Identify which cell holds the provided text, then report its [x, y] central coordinate. 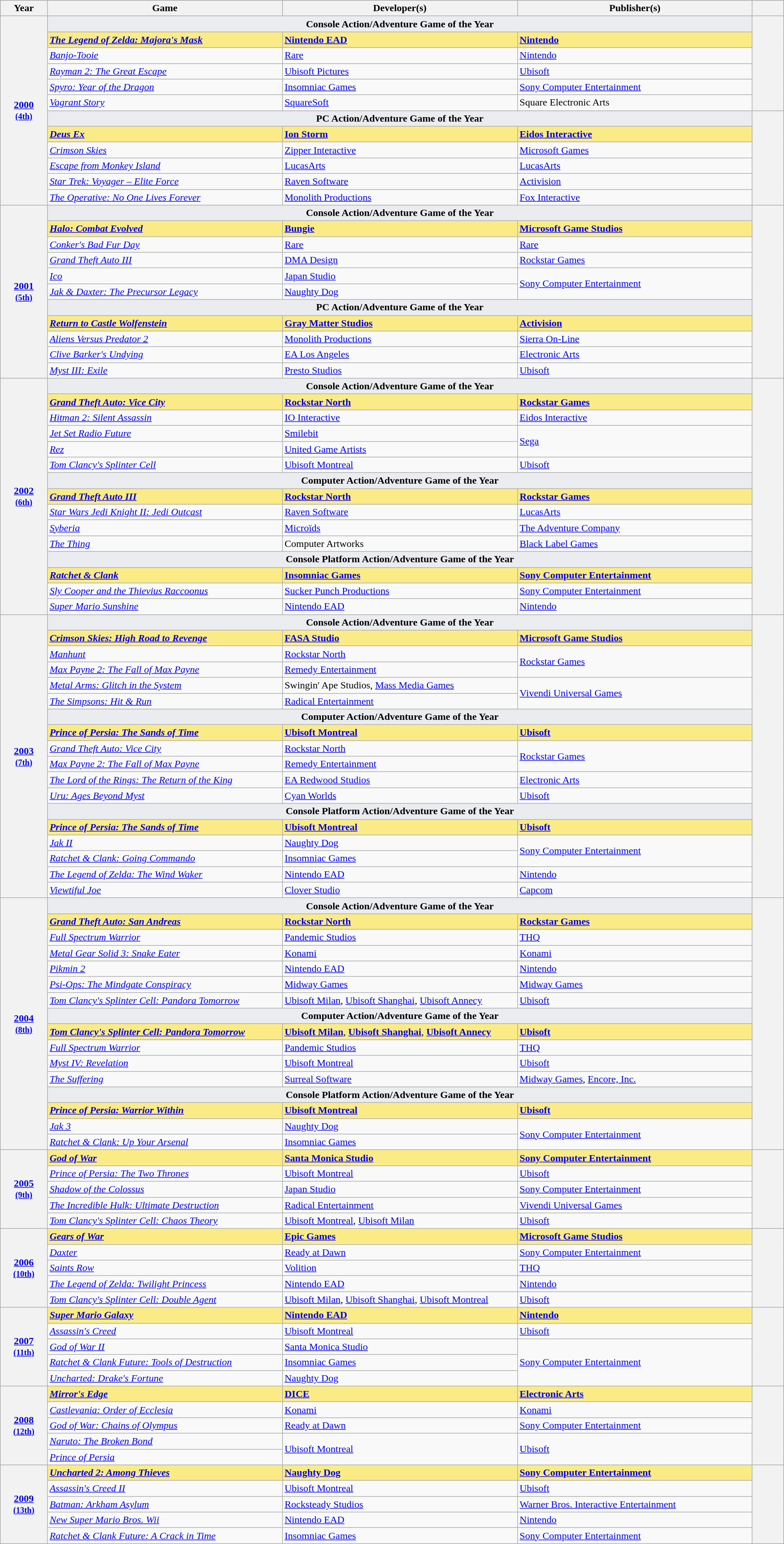
Midway Games, Encore, Inc. [635, 1079]
Jak II [165, 843]
Cyan Worlds [400, 796]
2003 (7th) [24, 756]
Publisher(s) [635, 8]
SquareSoft [400, 103]
Volition [400, 1268]
Tom Clancy's Splinter Cell: Chaos Theory [165, 1221]
Sega [635, 441]
Halo: Combat Evolved [165, 229]
Black Label Games [635, 544]
Fox Interactive [635, 197]
Clive Barker's Undying [165, 355]
Deus Ex [165, 134]
Ratchet & Clank Future: A Crack in Time [165, 1536]
Rayman 2: The Great Escape [165, 71]
Prince of Persia: Warrior Within [165, 1110]
Super Mario Sunshine [165, 607]
The Lord of the Rings: The Return of the King [165, 780]
The Legend of Zelda: The Wind Waker [165, 874]
Year [24, 8]
Jak & Daxter: The Precursor Legacy [165, 292]
Assassin's Creed [165, 1331]
2005 (9th) [24, 1189]
Sierra On-Line [635, 339]
Bungie [400, 229]
Conker's Bad Fur Day [165, 245]
Swingin' Ape Studios, Mass Media Games [400, 685]
2009 (13th) [24, 1504]
Batman: Arkham Asylum [165, 1504]
Shadow of the Colossus [165, 1189]
The Adventure Company [635, 528]
Ratchet & Clank: Up Your Arsenal [165, 1142]
Metal Gear Solid 3: Snake Eater [165, 953]
Return to Castle Wolfenstein [165, 323]
EA Los Angeles [400, 355]
Uncharted: Drake's Fortune [165, 1378]
Computer Artworks [400, 544]
2000 (4th) [24, 111]
2008 (12th) [24, 1425]
Sly Cooper and the Thievius Raccoonus [165, 591]
Naruto: The Broken Bond [165, 1441]
Gears of War [165, 1237]
Hitman 2: Silent Assassin [165, 417]
Vagrant Story [165, 103]
United Game Artists [400, 449]
Psi-Ops: The Mindgate Conspiracy [165, 985]
Star Trek: Voyager – Elite Force [165, 181]
The Legend of Zelda: Twilight Princess [165, 1284]
Myst III: Exile [165, 370]
Crimson Skies: High Road to Revenge [165, 638]
Crimson Skies [165, 150]
Daxter [165, 1252]
Zipper Interactive [400, 150]
EA Redwood Studios [400, 780]
FASA Studio [400, 638]
Prince of Persia [165, 1457]
God of War [165, 1158]
2004 (8th) [24, 1024]
Ratchet & Clank: Going Commando [165, 858]
Microsoft Games [635, 150]
Jet Set Radio Future [165, 433]
Myst IV: Revelation [165, 1063]
2001 (5th) [24, 292]
Presto Studios [400, 370]
Aliens Versus Predator 2 [165, 339]
Metal Arms: Glitch in the System [165, 685]
Tom Clancy's Splinter Cell: Double Agent [165, 1299]
Syberia [165, 528]
Banjo-Tooie [165, 55]
Developer(s) [400, 8]
Ion Storm [400, 134]
Rocksteady Studios [400, 1504]
Viewtiful Joe [165, 890]
Spyro: Year of the Dragon [165, 87]
God of War II [165, 1347]
Mirror's Edge [165, 1394]
Game [165, 8]
Sucker Punch Productions [400, 591]
Escape from Monkey Island [165, 165]
DICE [400, 1394]
Clover Studio [400, 890]
The Suffering [165, 1079]
Super Mario Galaxy [165, 1315]
Ratchet & Clank Future: Tools of Destruction [165, 1362]
The Incredible Hulk: Ultimate Destruction [165, 1205]
The Simpsons: Hit & Run [165, 701]
The Thing [165, 544]
Ubisoft Milan, Ubisoft Shanghai, Ubisoft Montreal [400, 1299]
Saints Row [165, 1268]
Epic Games [400, 1237]
Capcom [635, 890]
2006 (10th) [24, 1268]
Jak 3 [165, 1126]
Gray Matter Studios [400, 323]
Smilebit [400, 433]
2007 (11th) [24, 1347]
IO Interactive [400, 417]
Uncharted 2: Among Thieves [165, 1473]
Assassin's Creed II [165, 1489]
Uru: Ages Beyond Myst [165, 796]
Grand Theft Auto: San Andreas [165, 921]
Rez [165, 449]
Star Wars Jedi Knight II: Jedi Outcast [165, 512]
Square Electronic Arts [635, 103]
Surreal Software [400, 1079]
The Legend of Zelda: Majora's Mask [165, 40]
Prince of Persia: The Two Thrones [165, 1173]
Ratchet & Clank [165, 575]
The Operative: No One Lives Forever [165, 197]
Ubisoft Montreal, Ubisoft Milan [400, 1221]
Castlevania: Order of Ecclesia [165, 1410]
2002 (6th) [24, 496]
New Super Mario Bros. Wii [165, 1520]
Ubisoft Pictures [400, 71]
Tom Clancy's Splinter Cell [165, 465]
Manhunt [165, 654]
DMA Design [400, 260]
Ico [165, 276]
God of War: Chains of Olympus [165, 1425]
Pikmin 2 [165, 969]
Microïds [400, 528]
Warner Bros. Interactive Entertainment [635, 1504]
